Output the (x, y) coordinate of the center of the cell containing the given text.  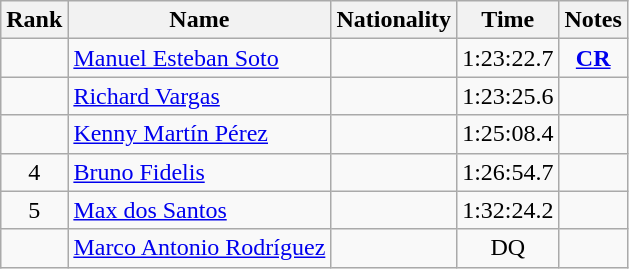
1:25:08.4 (508, 134)
Manuel Esteban Soto (200, 58)
Nationality (394, 20)
5 (34, 210)
1:26:54.7 (508, 172)
Bruno Fidelis (200, 172)
Name (200, 20)
Rank (34, 20)
Max dos Santos (200, 210)
1:23:22.7 (508, 58)
CR (593, 58)
Kenny Martín Pérez (200, 134)
1:32:24.2 (508, 210)
DQ (508, 248)
Marco Antonio Rodríguez (200, 248)
Richard Vargas (200, 96)
Time (508, 20)
4 (34, 172)
1:23:25.6 (508, 96)
Notes (593, 20)
